Pinpoint the cell where the given text exists, returning its [x, y] midpoint coordinate. 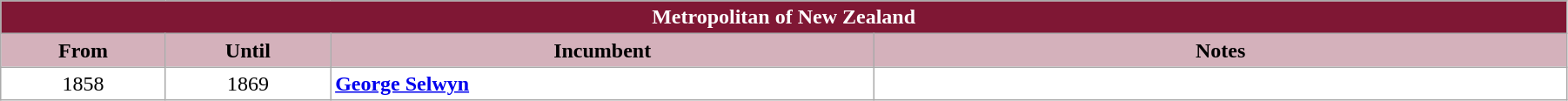
1869 [247, 84]
From [84, 50]
Until [247, 50]
Incumbent [602, 50]
Metropolitan of New Zealand [784, 17]
George Selwyn [602, 84]
Notes [1221, 50]
1858 [84, 84]
